Identify which cell holds the provided text, then report its [X, Y] central coordinate. 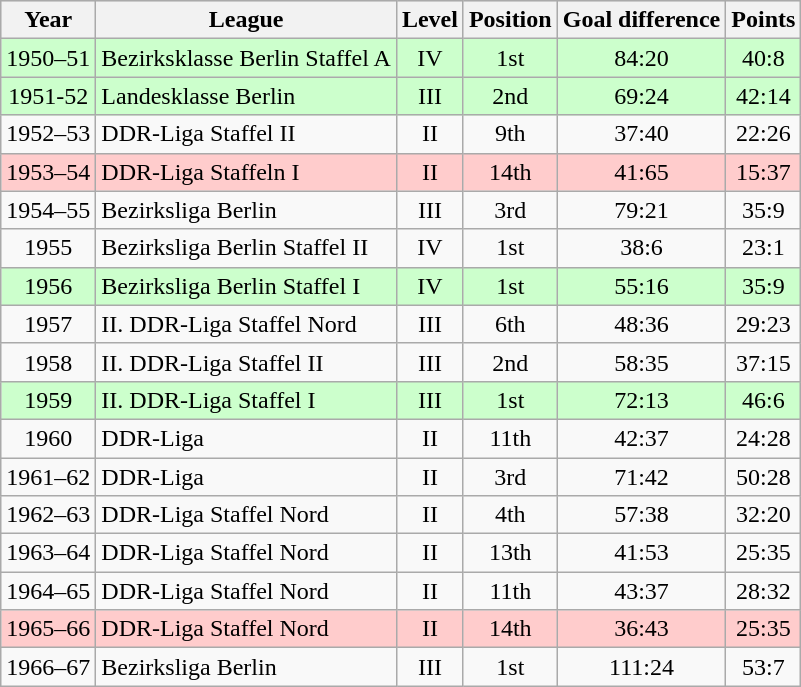
II. DDR-Liga Staffel II [246, 362]
1951-52 [48, 96]
111:24 [642, 667]
1950–51 [48, 58]
23:1 [764, 248]
1960 [48, 438]
II. DDR-Liga Staffel Nord [246, 324]
40:8 [764, 58]
55:16 [642, 286]
4th [510, 515]
1955 [48, 248]
Goal difference [642, 20]
24:28 [764, 438]
46:6 [764, 400]
13th [510, 553]
22:26 [764, 134]
69:24 [642, 96]
42:14 [764, 96]
29:23 [764, 324]
32:20 [764, 515]
1965–66 [48, 629]
84:20 [642, 58]
Points [764, 20]
41:65 [642, 172]
53:7 [764, 667]
1954–55 [48, 210]
28:32 [764, 591]
Bezirksliga Berlin Staffel II [246, 248]
League [246, 20]
48:36 [642, 324]
Bezirksklasse Berlin Staffel A [246, 58]
Landesklasse Berlin [246, 96]
37:40 [642, 134]
43:37 [642, 591]
Position [510, 20]
Year [48, 20]
Level [430, 20]
DDR-Liga Staffel II [246, 134]
1961–62 [48, 477]
1952–53 [48, 134]
Bezirksliga Berlin Staffel I [246, 286]
1964–65 [48, 591]
9th [510, 134]
DDR-Liga Staffeln I [246, 172]
1956 [48, 286]
1958 [48, 362]
1953–54 [48, 172]
37:15 [764, 362]
38:6 [642, 248]
57:38 [642, 515]
50:28 [764, 477]
1959 [48, 400]
15:37 [764, 172]
1957 [48, 324]
II. DDR-Liga Staffel I [246, 400]
58:35 [642, 362]
41:53 [642, 553]
1962–63 [48, 515]
36:43 [642, 629]
1966–67 [48, 667]
79:21 [642, 210]
71:42 [642, 477]
1963–64 [48, 553]
42:37 [642, 438]
72:13 [642, 400]
6th [510, 324]
